Pinpoint the cell where the given text exists, returning its [x, y] midpoint coordinate. 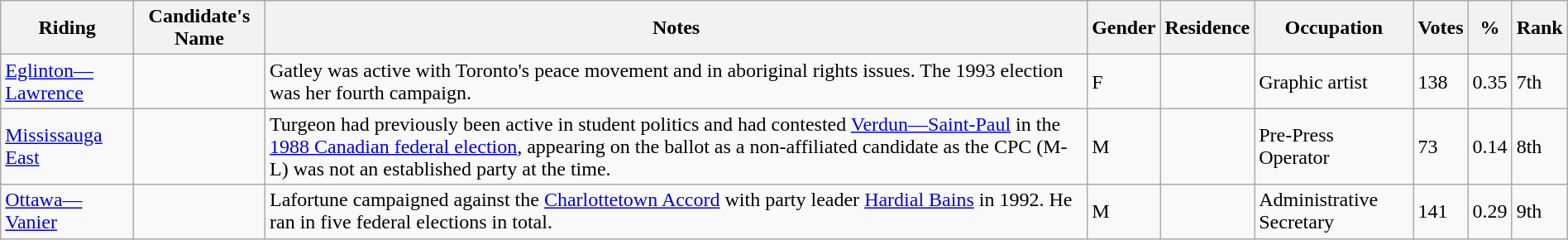
Votes [1441, 28]
Rank [1540, 28]
Riding [68, 28]
Residence [1207, 28]
138 [1441, 81]
0.29 [1490, 212]
0.14 [1490, 146]
Notes [676, 28]
Candidate's Name [198, 28]
8th [1540, 146]
7th [1540, 81]
0.35 [1490, 81]
Gender [1124, 28]
Graphic artist [1334, 81]
9th [1540, 212]
% [1490, 28]
Mississauga East [68, 146]
Eglinton—Lawrence [68, 81]
Administrative Secretary [1334, 212]
Ottawa—Vanier [68, 212]
Lafortune campaigned against the Charlottetown Accord with party leader Hardial Bains in 1992. He ran in five federal elections in total. [676, 212]
F [1124, 81]
Pre-Press Operator [1334, 146]
Occupation [1334, 28]
141 [1441, 212]
Gatley was active with Toronto's peace movement and in aboriginal rights issues. The 1993 election was her fourth campaign. [676, 81]
73 [1441, 146]
